Capture the cell that displays the provided text and extract its (x, y) central coordinate. 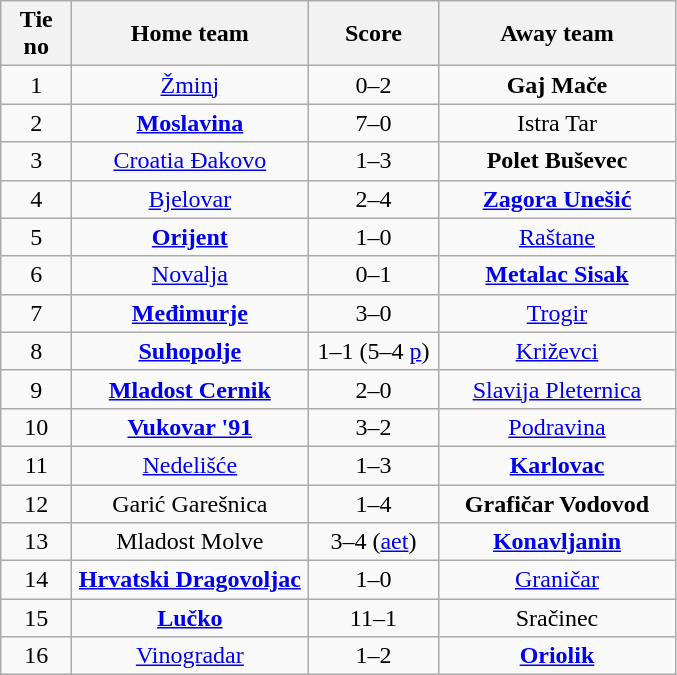
Suhopolje (190, 351)
11–1 (374, 618)
Zagora Unešić (557, 199)
3–2 (374, 427)
10 (36, 427)
12 (36, 503)
2–4 (374, 199)
Gaj Mače (557, 85)
Garić Garešnica (190, 503)
Mladost Cernik (190, 389)
13 (36, 542)
Orijent (190, 237)
2 (36, 123)
1 (36, 85)
Hrvatski Dragovoljac (190, 580)
1–2 (374, 656)
Grafičar Vodovod (557, 503)
3–0 (374, 313)
2–0 (374, 389)
Tie no (36, 34)
Metalac Sisak (557, 275)
Sračinec (557, 618)
Vukovar '91 (190, 427)
11 (36, 465)
1–4 (374, 503)
Križevci (557, 351)
Žminj (190, 85)
0–1 (374, 275)
Oriolik (557, 656)
5 (36, 237)
Graničar (557, 580)
3–4 (aet) (374, 542)
Moslavina (190, 123)
7 (36, 313)
Istra Tar (557, 123)
Croatia Đakovo (190, 161)
Raštane (557, 237)
Bjelovar (190, 199)
Slavija Pleternica (557, 389)
6 (36, 275)
14 (36, 580)
Polet Buševec (557, 161)
0–2 (374, 85)
Nedelišće (190, 465)
1–1 (5–4 p) (374, 351)
Konavljanin (557, 542)
Podravina (557, 427)
Away team (557, 34)
Vinogradar (190, 656)
Karlovac (557, 465)
Score (374, 34)
3 (36, 161)
Trogir (557, 313)
16 (36, 656)
15 (36, 618)
9 (36, 389)
7–0 (374, 123)
4 (36, 199)
Home team (190, 34)
Međimurje (190, 313)
Lučko (190, 618)
Novalja (190, 275)
Mladost Molve (190, 542)
8 (36, 351)
